Scan for the cell matching the given text and deliver its [x, y] coordinate at center. 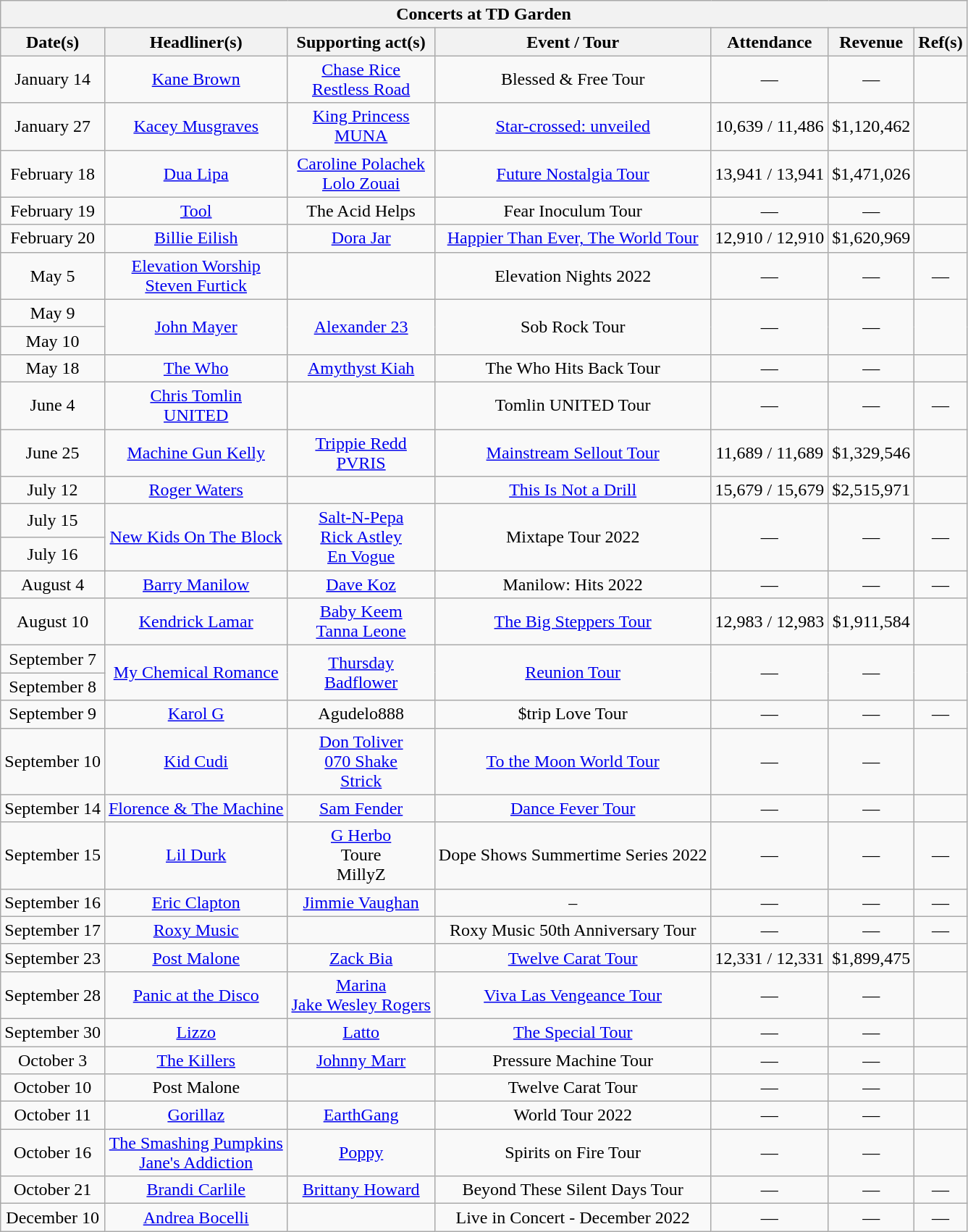
Concerts at TD Garden [484, 14]
The Killers [195, 1060]
Live in Concert - December 2022 [573, 1218]
December 10 [53, 1218]
June 25 [53, 452]
October 3 [53, 1060]
Mainstream Sellout Tour [573, 452]
Eric Clapton [195, 902]
Panic at the Disco [195, 995]
King PrincessMUNA [361, 126]
September 17 [53, 930]
September 28 [53, 995]
February 19 [53, 211]
My Chemical Romance [195, 673]
Manilow: Hits 2022 [573, 584]
Viva Las Vengeance Tour [573, 995]
July 16 [53, 554]
Future Nostalgia Tour [573, 174]
Kane Brown [195, 80]
July 12 [53, 490]
Latto [361, 1032]
Dope Shows Summertime Series 2022 [573, 855]
Event / Tour [573, 42]
$1,471,026 [872, 174]
May 9 [53, 313]
Chase RiceRestless Road [361, 80]
The Smashing PumpkinsJane's Addiction [195, 1153]
Beyond These Silent Days Tour [573, 1190]
– [573, 902]
Elevation WorshipSteven Furtick [195, 275]
May 10 [53, 340]
Dave Koz [361, 584]
September 16 [53, 902]
Kid Cudi [195, 761]
Don Toliver070 ShakeStrick [361, 761]
$1,620,969 [872, 238]
Revenue [872, 42]
John Mayer [195, 327]
Date(s) [53, 42]
Poppy [361, 1153]
$1,120,462 [872, 126]
Brittany Howard [361, 1190]
Ref(s) [940, 42]
September 30 [53, 1032]
Roxy Music 50th Anniversary Tour [573, 930]
Tool [195, 211]
August 10 [53, 621]
$2,515,971 [872, 490]
$1,911,584 [872, 621]
To the Moon World Tour [573, 761]
October 21 [53, 1190]
September 15 [53, 855]
10,639 / 11,486 [770, 126]
Salt-N-PepaRick AstleyEn Vogue [361, 537]
September 10 [53, 761]
Alexander 23 [361, 327]
Roger Waters [195, 490]
Mixtape Tour 2022 [573, 537]
Lizzo [195, 1032]
Supporting act(s) [361, 42]
Spirits on Fire Tour [573, 1153]
Trippie ReddPVRIS [361, 452]
Headliner(s) [195, 42]
This Is Not a Drill [573, 490]
New Kids On The Block [195, 537]
Billie Eilish [195, 238]
Pressure Machine Tour [573, 1060]
February 20 [53, 238]
Agudelo888 [361, 714]
July 15 [53, 521]
Kendrick Lamar [195, 621]
The Acid Helps [361, 211]
Sob Rock Tour [573, 327]
$1,899,475 [872, 957]
15,679 / 15,679 [770, 490]
Lil Durk [195, 855]
Attendance [770, 42]
September 8 [53, 687]
October 10 [53, 1088]
Karol G [195, 714]
Jimmie Vaughan [361, 902]
January 14 [53, 80]
Reunion Tour [573, 673]
May 18 [53, 368]
Brandi Carlile [195, 1190]
October 16 [53, 1153]
Dora Jar [361, 238]
September 7 [53, 659]
ThursdayBadflower [361, 673]
September 9 [53, 714]
Sam Fender [361, 808]
World Tour 2022 [573, 1115]
September 23 [53, 957]
Machine Gun Kelly [195, 452]
Baby KeemTanna Leone [361, 621]
12,331 / 12,331 [770, 957]
February 18 [53, 174]
June 4 [53, 406]
G HerboToureMillyZ [361, 855]
January 27 [53, 126]
August 4 [53, 584]
$trip Love Tour [573, 714]
September 14 [53, 808]
Caroline PolachekLolo Zouai [361, 174]
Dua Lipa [195, 174]
October 11 [53, 1115]
Kacey Musgraves [195, 126]
11,689 / 11,689 [770, 452]
Blessed & Free Tour [573, 80]
Happier Than Ever, The World Tour [573, 238]
$1,329,546 [872, 452]
The Big Steppers Tour [573, 621]
The Who [195, 368]
Star-crossed: unveiled [573, 126]
Roxy Music [195, 930]
May 5 [53, 275]
MarinaJake Wesley Rogers [361, 995]
12,983 / 12,983 [770, 621]
Barry Manilow [195, 584]
The Special Tour [573, 1032]
EarthGang [361, 1115]
Zack Bia [361, 957]
Gorillaz [195, 1115]
Chris TomlinUNITED [195, 406]
Johnny Marr [361, 1060]
Fear Inoculum Tour [573, 211]
12,910 / 12,910 [770, 238]
Florence & The Machine [195, 808]
13,941 / 13,941 [770, 174]
Elevation Nights 2022 [573, 275]
The Who Hits Back Tour [573, 368]
Dance Fever Tour [573, 808]
Tomlin UNITED Tour [573, 406]
Amythyst Kiah [361, 368]
Andrea Bocelli [195, 1218]
